Return (x, y) of the center of cell containing provided text 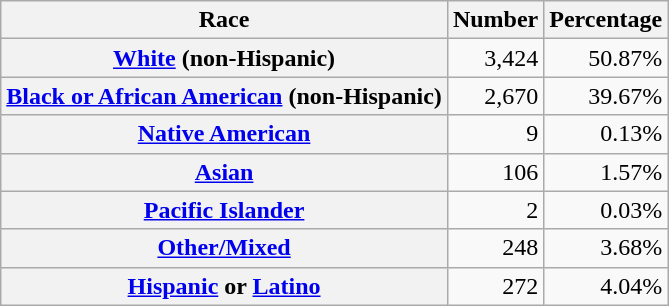
3.68% (606, 248)
9 (495, 134)
Other/Mixed (224, 248)
Asian (224, 172)
50.87% (606, 58)
Race (224, 20)
Percentage (606, 20)
1.57% (606, 172)
Hispanic or Latino (224, 286)
3,424 (495, 58)
Black or African American (non-Hispanic) (224, 96)
Pacific Islander (224, 210)
39.67% (606, 96)
Number (495, 20)
106 (495, 172)
White (non-Hispanic) (224, 58)
248 (495, 248)
272 (495, 286)
2,670 (495, 96)
0.13% (606, 134)
2 (495, 210)
4.04% (606, 286)
0.03% (606, 210)
Native American (224, 134)
